For the text-containing cell, return its midpoint in (X, Y) coordinate format. 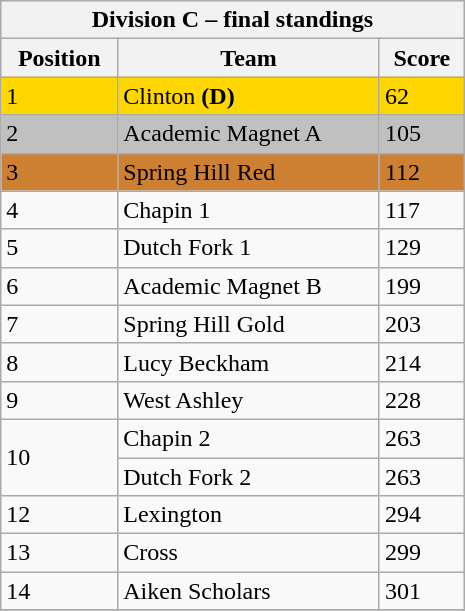
2 (60, 134)
129 (422, 248)
199 (422, 286)
West Ashley (249, 400)
14 (60, 591)
299 (422, 553)
Cross (249, 553)
228 (422, 400)
Academic Magnet A (249, 134)
117 (422, 210)
Division C – final standings (233, 20)
Dutch Fork 1 (249, 248)
105 (422, 134)
203 (422, 324)
294 (422, 515)
Spring Hill Red (249, 172)
Aiken Scholars (249, 591)
5 (60, 248)
Lexington (249, 515)
Score (422, 58)
Spring Hill Gold (249, 324)
13 (60, 553)
Academic Magnet B (249, 286)
Dutch Fork 2 (249, 477)
Team (249, 58)
12 (60, 515)
8 (60, 362)
Clinton (D) (249, 96)
112 (422, 172)
301 (422, 591)
6 (60, 286)
Chapin 2 (249, 438)
7 (60, 324)
10 (60, 457)
62 (422, 96)
Chapin 1 (249, 210)
9 (60, 400)
Lucy Beckham (249, 362)
4 (60, 210)
1 (60, 96)
214 (422, 362)
3 (60, 172)
Position (60, 58)
